Pinpoint the cell where the given text exists, returning its [X, Y] midpoint coordinate. 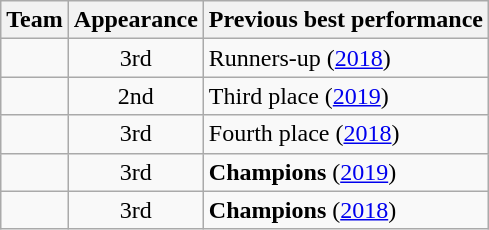
Champions (2019) [346, 172]
Champions (2018) [346, 210]
Third place (2019) [346, 96]
Fourth place (2018) [346, 134]
Team [35, 20]
2nd [136, 96]
Runners-up (2018) [346, 58]
Appearance [136, 20]
Previous best performance [346, 20]
